Return the (x, y) coordinate for the center point of the cell that contains the specified text.  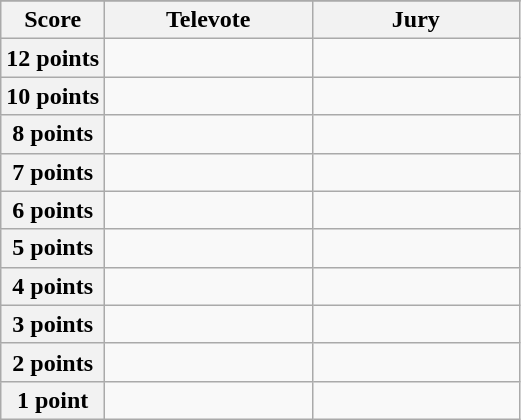
4 points (53, 286)
Televote (209, 20)
6 points (53, 210)
3 points (53, 324)
5 points (53, 248)
8 points (53, 134)
7 points (53, 172)
10 points (53, 96)
Jury (416, 20)
12 points (53, 58)
2 points (53, 362)
1 point (53, 400)
Score (53, 20)
